Capture the cell that displays the provided text and extract its (X, Y) central coordinate. 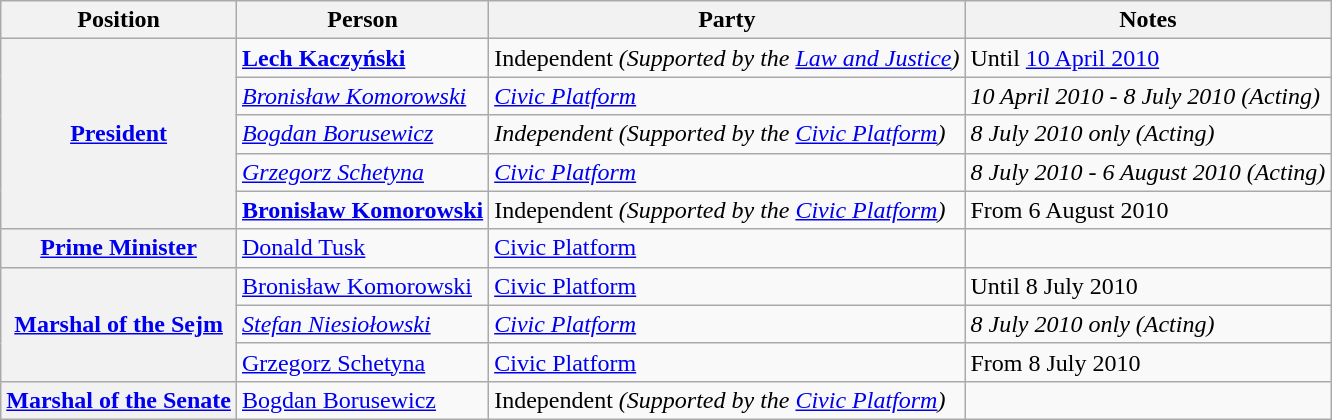
Marshal of the Senate (119, 400)
Lech Kaczyński (362, 58)
Donald Tusk (362, 248)
Marshal of the Sejm (119, 324)
From 8 July 2010 (1148, 362)
Until 8 July 2010 (1148, 286)
President (119, 134)
8 July 2010 - 6 August 2010 (Acting) (1148, 172)
From 6 August 2010 (1148, 210)
10 April 2010 - 8 July 2010 (Acting) (1148, 96)
Prime Minister (119, 248)
Until 10 April 2010 (1148, 58)
Person (362, 20)
Independent (Supported by the Law and Justice) (727, 58)
Stefan Niesiołowski (362, 324)
Party (727, 20)
Position (119, 20)
Notes (1148, 20)
